From the cell containing the given text, extract its center point as [X, Y] coordinate. 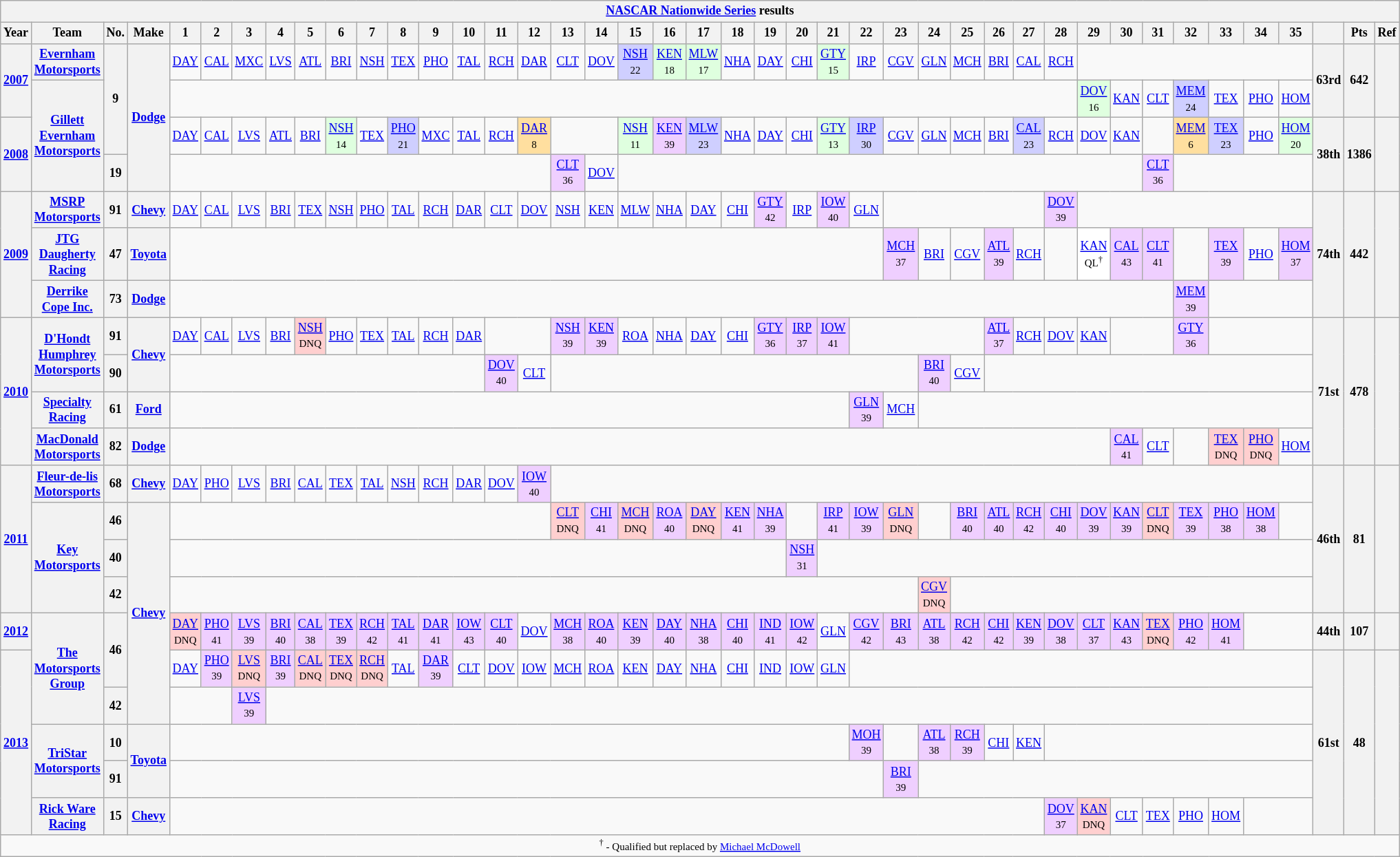
81 [1360, 540]
6 [341, 33]
Key Motorsports [67, 558]
44th [1328, 632]
MCHDNQ [635, 521]
CLT37 [1094, 632]
16 [670, 33]
NSH22 [635, 62]
IOW41 [834, 336]
KANDNQ [1094, 816]
7 [372, 33]
PHO42 [1191, 632]
Make [149, 33]
NSH39 [568, 336]
3 [249, 33]
DOV16 [1094, 99]
NHA39 [770, 521]
2013 [17, 742]
CLT40 [502, 632]
8 [403, 33]
MCH38 [568, 632]
IRP30 [866, 136]
13 [568, 33]
DAR41 [436, 632]
2011 [17, 540]
CGVDNQ [935, 595]
22 [866, 33]
BRI43 [901, 632]
KANQL† [1094, 254]
NSH14 [341, 136]
28 [1061, 33]
1386 [1360, 154]
NSHDNQ [310, 336]
HOM41 [1227, 632]
NSH31 [803, 558]
DAR8 [534, 136]
IOW43 [469, 632]
478 [1360, 391]
18 [738, 33]
D'Hondt Humphrey Motorsports [67, 354]
KEN18 [670, 62]
48 [1360, 742]
MSRP Motorsports [67, 210]
2009 [17, 255]
Derrike Cope Inc. [67, 299]
Pts [1360, 33]
CLT41 [1158, 254]
CAL41 [1127, 447]
PHO38 [1227, 521]
Ford [149, 410]
RCHDNQ [372, 668]
ATL39 [999, 254]
PHO21 [403, 136]
MLW [635, 210]
DOV38 [1061, 632]
Gillett Evernham Motorsports [67, 136]
82 [116, 447]
40 [116, 558]
63rd [1328, 80]
21 [834, 33]
KAN43 [1127, 632]
35 [1295, 33]
23 [901, 33]
GLNDNQ [901, 521]
Year [17, 33]
31 [1158, 33]
MLW17 [703, 62]
PHO39 [216, 668]
No. [116, 33]
4 [281, 33]
TriStar Motorsports [67, 761]
5 [310, 33]
74th [1328, 255]
CGV42 [866, 632]
24 [935, 33]
HOM38 [1261, 521]
MEM24 [1191, 99]
68 [116, 484]
2007 [17, 80]
20 [803, 33]
JTG Daugherty Racing [67, 254]
GTY15 [834, 62]
71st [1328, 391]
2008 [17, 154]
GTY13 [834, 136]
47 [116, 254]
17 [703, 33]
ATL40 [999, 521]
PHODNQ [1261, 447]
90 [116, 373]
NHA38 [703, 632]
1 [185, 33]
26 [999, 33]
Team [67, 33]
Specialty Racing [67, 410]
46th [1328, 540]
2012 [17, 632]
ATL37 [999, 336]
12 [534, 33]
IRP41 [834, 521]
2 [216, 33]
DOV37 [1061, 816]
MOH39 [866, 743]
25 [967, 33]
TAL41 [403, 632]
642 [1360, 80]
TEX23 [1227, 136]
32 [1191, 33]
2010 [17, 391]
442 [1360, 255]
NASCAR Nationwide Series results [700, 11]
IOW39 [866, 521]
Rick Ware Racing [67, 816]
61 [116, 410]
30 [1127, 33]
33 [1227, 33]
NSH11 [635, 136]
27 [1029, 33]
61st [1328, 742]
CHI42 [999, 632]
† - Qualified but replaced by Michael McDowell [700, 846]
MEM6 [1191, 136]
KEN41 [738, 521]
29 [1094, 33]
38th [1328, 154]
MLW23 [703, 136]
DAR39 [436, 668]
CALDNQ [310, 668]
RCH39 [967, 743]
CAL43 [1127, 254]
IND41 [770, 632]
The Motorsports Group [67, 669]
34 [1261, 33]
HOM20 [1295, 136]
MCH37 [901, 254]
107 [1360, 632]
CHI41 [602, 521]
Evernham Motorsports [67, 62]
14 [602, 33]
IOW42 [803, 632]
HOM37 [1295, 254]
CAL38 [310, 632]
Fleur-de-lis Motorsports [67, 484]
DOV40 [502, 373]
IRP37 [803, 336]
GLN39 [866, 410]
MacDonald Motorsports [67, 447]
11 [502, 33]
DAY40 [670, 632]
MEM39 [1191, 299]
GTY42 [770, 210]
Ref [1387, 33]
PHO41 [216, 632]
KAN39 [1127, 521]
LVSDNQ [249, 668]
73 [116, 299]
CAL23 [1029, 136]
IND [770, 668]
